Capture the cell that displays the provided text and extract its [X, Y] central coordinate. 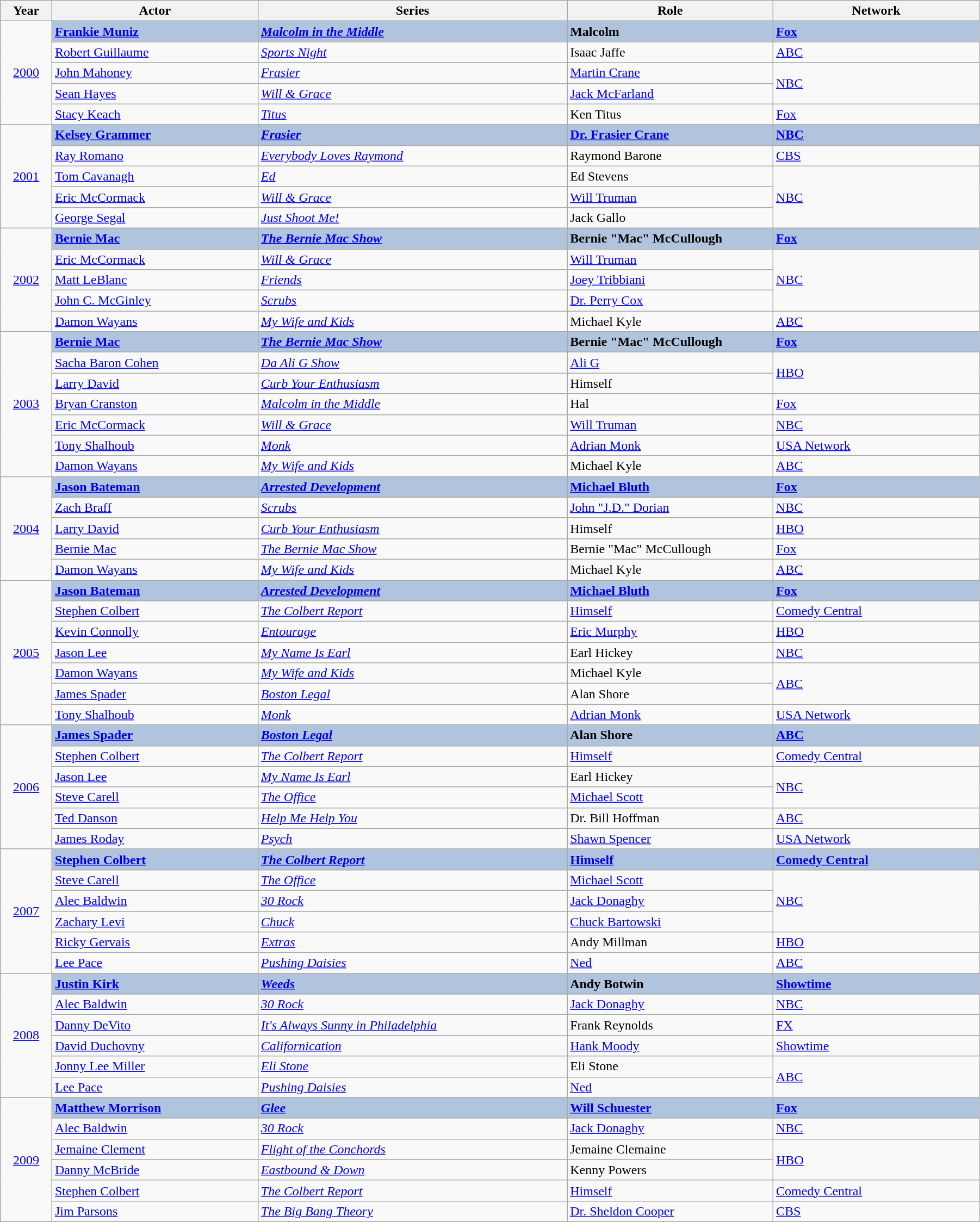
Jim Parsons [154, 1211]
2005 [26, 652]
Joey Tribbiani [670, 280]
Ken Titus [670, 114]
Ed [412, 176]
Chuck [412, 922]
Hal [670, 404]
2008 [26, 1035]
Dr. Frasier Crane [670, 135]
The Big Bang Theory [412, 1211]
2007 [26, 911]
Weeds [412, 984]
Andy Botwin [670, 984]
Raymond Barone [670, 156]
Ali G [670, 363]
Help Me Help You [412, 818]
Role [670, 11]
Californication [412, 1046]
Dr. Sheldon Cooper [670, 1211]
Zachary Levi [154, 922]
Actor [154, 11]
John "J.D." Dorian [670, 507]
Entourage [412, 632]
David Duchovny [154, 1046]
Bryan Cranston [154, 404]
Kelsey Grammer [154, 135]
2003 [26, 404]
2004 [26, 528]
Frank Reynolds [670, 1025]
Friends [412, 280]
Extras [412, 942]
Kenny Powers [670, 1170]
Da Ali G Show [412, 363]
Ted Danson [154, 818]
Isaac Jaffe [670, 52]
Sacha Baron Cohen [154, 363]
Series [412, 11]
Year [26, 11]
Ed Stevens [670, 176]
Matthew Morrison [154, 1108]
John C. McGinley [154, 301]
Jemaine Clemaine [670, 1149]
Jonny Lee Miller [154, 1066]
Network [877, 11]
Andy Millman [670, 942]
Flight of the Conchords [412, 1149]
Matt LeBlanc [154, 280]
Danny McBride [154, 1170]
Sports Night [412, 52]
Frankie Muniz [154, 32]
2006 [26, 787]
Glee [412, 1108]
2009 [26, 1159]
Jack Gallo [670, 218]
Eastbound & Down [412, 1170]
Just Shoot Me! [412, 218]
Malcolm [670, 32]
James Roday [154, 839]
Kevin Connolly [154, 632]
Robert Guillaume [154, 52]
2002 [26, 280]
Martin Crane [670, 73]
FX [877, 1025]
Jemaine Clement [154, 1149]
Dr. Bill Hoffman [670, 818]
John Mahoney [154, 73]
Danny DeVito [154, 1025]
Zach Braff [154, 507]
Everybody Loves Raymond [412, 156]
Sean Hayes [154, 94]
Jack McFarland [670, 94]
Titus [412, 114]
It's Always Sunny in Philadelphia [412, 1025]
Will Schuester [670, 1108]
2000 [26, 73]
Eric Murphy [670, 632]
2001 [26, 176]
Ricky Gervais [154, 942]
Tom Cavanagh [154, 176]
George Segal [154, 218]
Shawn Spencer [670, 839]
Chuck Bartowski [670, 922]
Dr. Perry Cox [670, 301]
Justin Kirk [154, 984]
Stacy Keach [154, 114]
Psych [412, 839]
Hank Moody [670, 1046]
Ray Romano [154, 156]
